Return (x, y) of the center of cell containing provided text 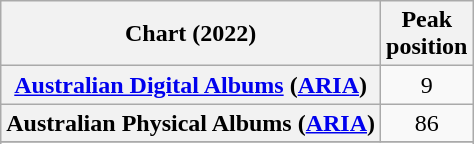
Chart (2022) (191, 34)
9 (427, 85)
Peakposition (427, 34)
Australian Physical Albums (ARIA) (191, 123)
86 (427, 123)
Australian Digital Albums (ARIA) (191, 85)
